Output the (x, y) coordinate of the center of the cell containing the given text.  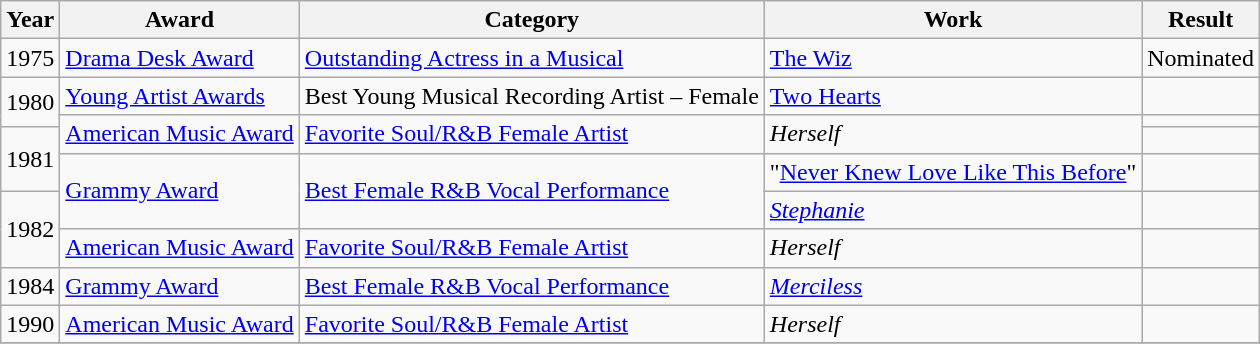
Outstanding Actress in a Musical (532, 58)
Two Hearts (952, 96)
Nominated (1201, 58)
Award (180, 20)
The Wiz (952, 58)
Category (532, 20)
1982 (30, 229)
Young Artist Awards (180, 96)
Year (30, 20)
Drama Desk Award (180, 58)
Best Young Musical Recording Artist – Female (532, 96)
Stephanie (952, 210)
Work (952, 20)
"Never Knew Love Like This Before" (952, 172)
1980 (30, 102)
Result (1201, 20)
1975 (30, 58)
Merciless (952, 286)
1990 (30, 324)
1981 (30, 158)
1984 (30, 286)
